Detect which cell encompasses the target text, then output its (X, Y) center coordinate. 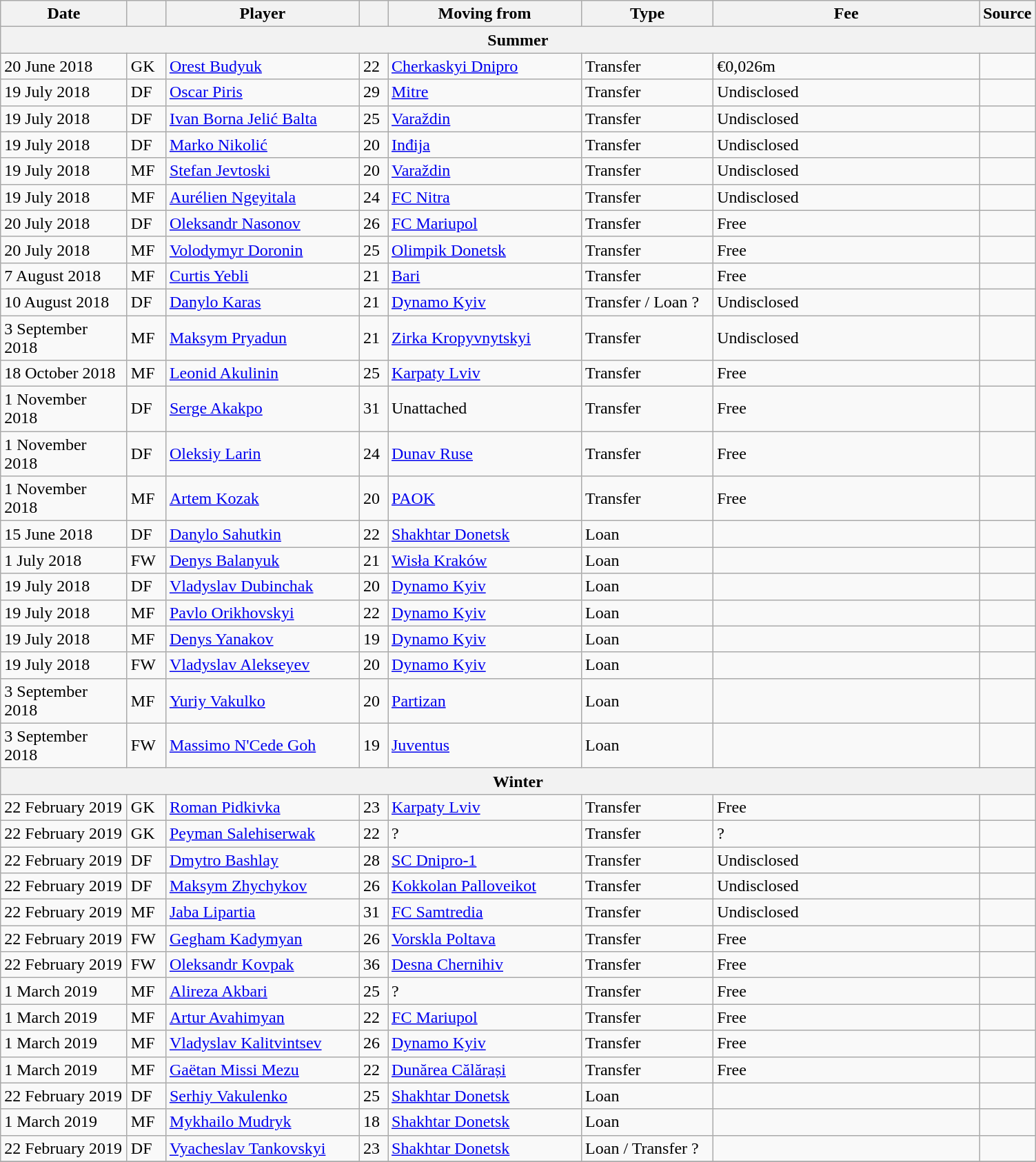
Vorskla Poltava (484, 939)
Oleksiy Larin (262, 453)
Wisła Kraków (484, 560)
Alireza Akbari (262, 991)
15 June 2018 (64, 534)
Mykhailo Mudryk (262, 1122)
Marko Nikolić (262, 145)
Olimpik Donetsk (484, 249)
Curtis Yebli (262, 276)
Partizan (484, 700)
Serhiy Vakulenko (262, 1096)
Maksym Zhychykov (262, 886)
Inđija (484, 145)
Dunărea Călărași (484, 1070)
Maksym Pryadun (262, 338)
28 (374, 859)
Dmytro Bashlay (262, 859)
Cherkaskyi Dnipro (484, 66)
€0,026m (846, 66)
Danylo Sahutkin (262, 534)
PAOK (484, 499)
7 August 2018 (64, 276)
Vyacheslav Tankovskyi (262, 1148)
FC Nitra (484, 197)
Kokkolan Palloveikot (484, 886)
Serge Akakpo (262, 409)
Roman Pidkivka (262, 807)
Oleksandr Nasonov (262, 223)
Peyman Salehiserwak (262, 833)
Loan / Transfer ? (648, 1148)
Leonid Akulinin (262, 374)
Yuriy Vakulko (262, 700)
Player (262, 14)
Denys Yanakov (262, 639)
Gegham Kadymyan (262, 939)
18 October 2018 (64, 374)
29 (374, 92)
Juventus (484, 746)
Vladyslav Kalitvintsev (262, 1043)
Ivan Borna Jelić Balta (262, 119)
Orest Budyuk (262, 66)
10 August 2018 (64, 302)
Fee (846, 14)
Volodymyr Doronin (262, 249)
FC Samtredia (484, 913)
Jaba Lipartia (262, 913)
Artur Avahimyan (262, 1017)
18 (374, 1122)
Desna Chernihiv (484, 965)
Mitre (484, 92)
20 June 2018 (64, 66)
Type (648, 14)
Summer (518, 40)
Transfer / Loan ? (648, 302)
Aurélien Ngeyitala (262, 197)
Pavlo Orikhovskyi (262, 613)
Bari (484, 276)
Zirka Kropyvnytskyi (484, 338)
Stefan Jevtoski (262, 171)
Oleksandr Kovpak (262, 965)
Massimo N'Cede Goh (262, 746)
Vladyslav Alekseyev (262, 665)
Artem Kozak (262, 499)
Moving from (484, 14)
Denys Balanyuk (262, 560)
Danylo Karas (262, 302)
Oscar Piris (262, 92)
Winter (518, 781)
Source (1008, 14)
36 (374, 965)
SC Dnipro-1 (484, 859)
Gaëtan Missi Mezu (262, 1070)
Dunav Ruse (484, 453)
Unattached (484, 409)
1 July 2018 (64, 560)
Vladyslav Dubinchak (262, 587)
Date (64, 14)
